Detect which cell encompasses the target text, then output its (x, y) center coordinate. 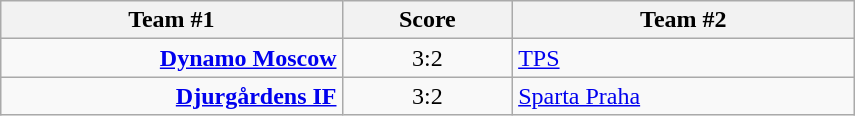
Dynamo Moscow (172, 58)
Team #2 (684, 20)
TPS (684, 58)
Score (428, 20)
Sparta Praha (684, 96)
Djurgårdens IF (172, 96)
Team #1 (172, 20)
